Find where the given text appears and provide that cell's center as [X, Y] coordinate. 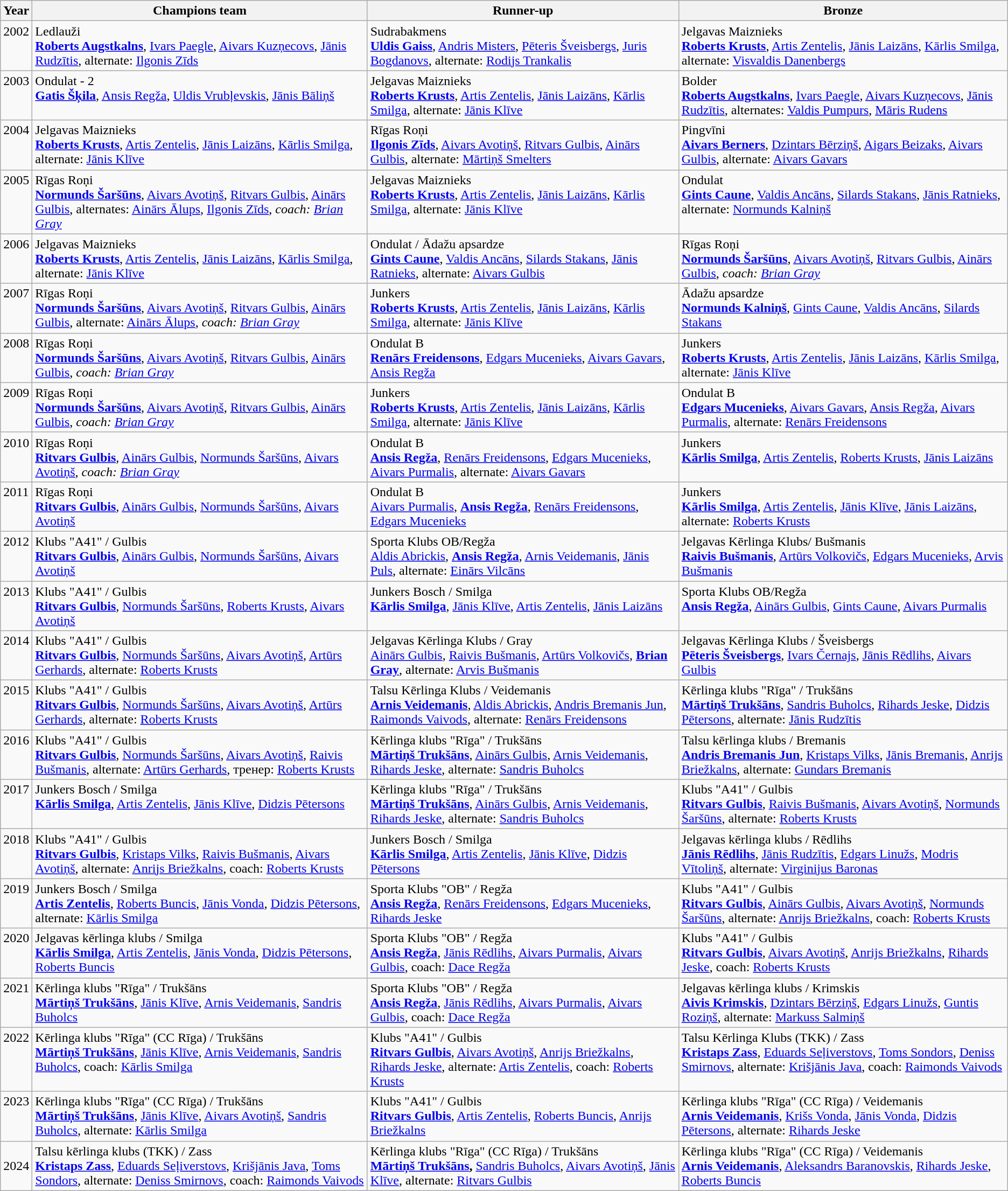
OndulatGints Caune, Valdis Ancāns, Silards Stakans, Jānis Ratnieks, alternate: Normunds Kalniņš [843, 201]
2009 [16, 407]
2006 [16, 259]
2007 [16, 308]
2017 [16, 804]
Ondulat BRenārs Freidensons, Edgars Mucenieks, Aivars Gavars, Ansis Regža [523, 358]
BolderRoberts Augstkalns, Ivars Paegle, Aivars Kuzņecovs, Jānis Rudzītis, alternates: Valdis Pumpurs, Māris Rudens [843, 95]
Jelgavas kērlinga klubs / SmilgaKārlis Smilga, Artis Zentelis, Jānis Vonda, Didzis Pētersons, Roberts Buncis [200, 953]
Jelgavas kērlinga klubs / RēdlihsJānis Rēdlihs, Jānis Rudzītis, Edgars Linužs, Modris Vītoliņš, alternate: Virginijus Baronas [843, 854]
Jelgavas Kērlinga Klubs / ŠveisbergsPēteris Šveisbergs, Ivars Černajs, Jānis Rēdlihs, Aivars Gulbis [843, 656]
PingvīniAivars Berners, Dzintars Bērziņš, Aigars Beizaks, Aivars Gulbis, alternate: Aivars Gavars [843, 145]
2010 [16, 457]
Jelgavas Kērlinga Klubs/ BušmanisRaivis Bušmanis, Artūrs Volkovičs, Edgars Mucenieks, Arvis Bušmanis [843, 556]
2002 [16, 46]
2014 [16, 656]
Klubs "A41" / GulbisRitvars Gulbis, Normunds Šaršūns, Aivars Avotiņš, Raivis Bušmanis, alternate: Artūrs Gerhards, тренер: Roberts Krusts [200, 755]
2021 [16, 1002]
Champions team [200, 11]
2003 [16, 95]
Talsu kērlinga klubs / BremanisAndris Bremanis Jun, Kristaps Vilks, Jānis Bremanis, Anrijs Briežkalns, alternate: Gundars Bremanis [843, 755]
Klubs "A41" / GulbisRitvars Gulbis, Normunds Šaršūns, Roberts Krusts, Aivars Avotiņš [200, 605]
Rīgas RoņiNormunds Šaršūns, Aivars Avotiņš, Ritvars Gulbis, Ainārs Gulbis, alternate: Ainārs Ālups, coach: Brian Gray [200, 308]
Kērlinga klubs "Rīga" (CC Rīga) / TrukšānsMārtiņš Trukšāns, Jānis Klīve, Aivars Avotiņš, Sandris Buholcs, alternate: Kārlis Smilga [200, 1116]
2005 [16, 201]
Klubs "A41" / GulbisRitvars Gulbis, Ainārs Gulbis, Normunds Šaršūns, Aivars Avotiņš [200, 556]
Sporta Klubs "OB" / RegžaAnsis Regža, Renārs Freidensons, Edgars Mucenieks, Rihards Jeske [523, 903]
Ondulat / Ādažu apsardzeGints Caune, Valdis Ancāns, Silards Stakans, Jānis Ratnieks, alternate: Aivars Gulbis [523, 259]
Sporta Klubs OB/RegžaAnsis Regža, Ainārs Gulbis, Gints Caune, Aivars Purmalis [843, 605]
2008 [16, 358]
Kērlinga klubs "Rīga" (CC Rīga) / TrukšānsMārtiņš Trukšāns, Sandris Buholcs, Aivars Avotiņš, Jānis Klīve, alternate: Ritvars Gulbis [523, 1166]
Klubs "A41" / GulbisRitvars Gulbis, Artis Zentelis, Roberts Buncis, Anrijs Briežkalns [523, 1116]
Talsu Kērlinga Klubs / VeidemanisArnis Veidemanis, Aldis Abrickis, Andris Bremanis Jun, Raimonds Vaivods, alternate: Renārs Freidensons [523, 705]
Bronze [843, 11]
Rīgas RoņiIlgonis Zīds, Aivars Avotiņš, Ritvars Gulbis, Ainārs Gulbis, alternate: Mārtiņš Smelters [523, 145]
JunkersKārlis Smilga, Artis Zentelis, Roberts Krusts, Jānis Laizāns [843, 457]
Rīgas RoņiNormunds Šaršūns, Aivars Avotiņš, Ritvars Gulbis, Ainārs Gulbis, alternates: Ainārs Ālups, Ilgonis Zīds, coach: Brian Gray [200, 201]
Jelgavas kērlinga klubs / Krimskis Aivis Krimskis, Dzintars Bērziņš, Edgars Linužs, Guntis Roziņš, alternate: Markuss Salmiņš [843, 1002]
2015 [16, 705]
Kērlinga klubs "Rīga" (CC Rīga) / TrukšānsMārtiņš Trukšāns, Jānis Klīve, Arnis Veidemanis, Sandris Buholcs, coach: Kārlis Smilga [200, 1059]
Sporta Klubs OB/RegžaAldis Abrickis, Ansis Regža, Arnis Veidemanis, Jānis Puls, alternate: Einārs Vilcāns [523, 556]
Klubs "A41" / GulbisRitvars Gulbis, Ainārs Gulbis, Aivars Avotiņš, Normunds Šaršūns, alternate: Anrijs Briežkalns, coach: Roberts Krusts [843, 903]
Runner-up [523, 11]
Ondulat BAnsis Regža, Renārs Freidensons, Edgars Mucenieks, Aivars Purmalis, alternate: Aivars Gavars [523, 457]
Klubs "A41" / GulbisRitvars Gulbis, Raivis Bušmanis, Aivars Avotiņš, Normunds Šaršūns, alternate: Roberts Krusts [843, 804]
2024 [16, 1166]
Kērlinga klubs "Rīga" / TrukšānsMārtiņš Trukšāns, Jānis Klīve, Arnis Veidemanis, Sandris Buholcs [200, 1002]
2022 [16, 1059]
Ādažu apsardzeNormunds Kalniņš, Gints Caune, Valdis Ancāns, Silards Stakans [843, 308]
Kērlinga klubs "Rīga" / TrukšānsMārtiņš Trukšāns, Sandris Buholcs, Rihards Jeske, Didzis Pētersons, alternate: Jānis Rudzītis [843, 705]
Kērlinga klubs "Rīga" (CC Rīga) / VeidemanisArnis Veidemanis, Aleksandrs Baranovskis, Rihards Jeske, Roberts Buncis [843, 1166]
JunkersKārlis Smilga, Artis Zentelis, Jānis Klīve, Jānis Laizāns, alternate: Roberts Krusts [843, 506]
2011 [16, 506]
Junkers Bosch / SmilgaArtis Zentelis, Roberts Buncis, Jānis Vonda, Didzis Pētersons, alternate: Kārlis Smilga [200, 903]
Ondulat BAivars Purmalis, Ansis Regža, Renārs Freidensons, Edgars Mucenieks [523, 506]
Klubs "A41" / GulbisRitvars Gulbis, Aivars Avotiņš, Anrijs Briežkalns, Rihards Jeske, alternate: Artis Zentelis, coach: Roberts Krusts [523, 1059]
SudrabakmensUldis Gaiss, Andris Misters, Pēteris Šveisbergs, Juris Bogdanovs, alternate: Rodijs Trankalis [523, 46]
Year [16, 11]
Jelgavas MaiznieksRoberts Krusts, Artis Zentelis, Jānis Laizāns, Kārlis Smilga, alternate: Visvaldis Danenbergs [843, 46]
Kērlinga klubs "Rīga" (CC Rīga) / VeidemanisArnis Veidemanis, Krišs Vonda, Jānis Vonda, Didzis Pētersons, alternate: Rihards Jeske [843, 1116]
Klubs "A41" / GulbisRitvars Gulbis, Kristaps Vilks, Raivis Bušmanis, Aivars Avotiņš, alternate: Anrijs Briežkalns, coach: Roberts Krusts [200, 854]
2020 [16, 953]
2004 [16, 145]
Rīgas RoņiRitvars Gulbis, Ainārs Gulbis, Normunds Šaršūns, Aivars Avotiņš [200, 506]
2013 [16, 605]
Ondulat BEdgars Mucenieks, Aivars Gavars, Ansis Regža, Aivars Purmalis, alternate: Renārs Freidensons [843, 407]
LedlaužiRoberts Augstkalns, Ivars Paegle, Aivars Kuzņecovs, Jānis Rudzītis, alternate: Ilgonis Zīds [200, 46]
2019 [16, 903]
Junkers Bosch / SmilgaKārlis Smilga, Jānis Klīve, Artis Zentelis, Jānis Laizāns [523, 605]
Rīgas RoņiRitvars Gulbis, Ainārs Gulbis, Normunds Šaršūns, Aivars Avotiņš, coach: Brian Gray [200, 457]
Klubs "A41" / GulbisRitvars Gulbis, Aivars Avotiņš, Anrijs Briežkalns, Rihards Jeske, coach: Roberts Krusts [843, 953]
2012 [16, 556]
Ondulat - 2Gatis Šķila, Ansis Regža, Uldis Vrubļevskis, Jānis Bāliņš [200, 95]
2016 [16, 755]
2023 [16, 1116]
2018 [16, 854]
Jelgavas Kērlinga Klubs / GrayAinārs Gulbis, Raivis Bušmanis, Artūrs Volkovičs, Brian Gray, alternate: Arvis Bušmanis [523, 656]
